Detect which cell encompasses the target text, then output its (x, y) center coordinate. 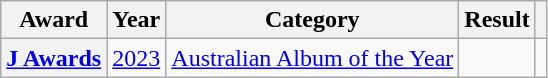
2023 (136, 58)
Australian Album of the Year (312, 58)
Year (136, 20)
Result (497, 20)
Award (54, 20)
J Awards (54, 58)
Category (312, 20)
